Locate the cell with the specified text and output its (x, y) center coordinate. 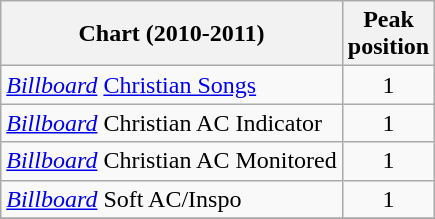
Chart (2010-2011) (172, 34)
Billboard Christian Songs (172, 85)
Peakposition (388, 34)
Billboard Christian AC Monitored (172, 161)
Billboard Christian AC Indicator (172, 123)
Billboard Soft AC/Inspo (172, 199)
